Output the (x, y) coordinate of the center of the cell containing the given text.  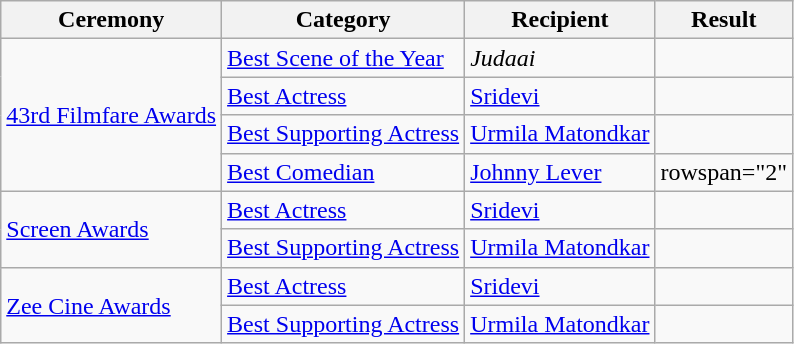
Best Scene of the Year (344, 58)
Ceremony (112, 20)
Screen Awards (112, 229)
Zee Cine Awards (112, 305)
Johnny Lever (560, 172)
43rd Filmfare Awards (112, 115)
Recipient (560, 20)
rowspan="2" (724, 172)
Result (724, 20)
Best Comedian (344, 172)
Judaai (560, 58)
Category (344, 20)
